Detect which cell encompasses the target text, then output its (X, Y) center coordinate. 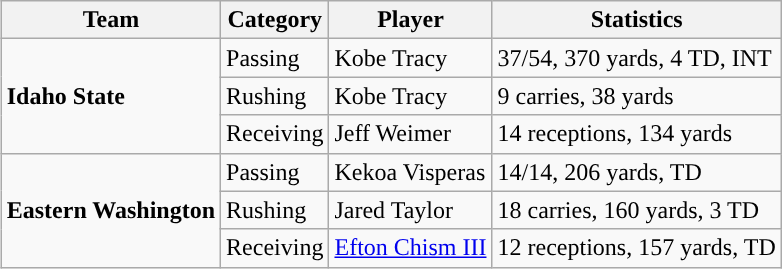
Kekoa Visperas (410, 172)
Jeff Weimer (410, 134)
Team (110, 20)
37/54, 370 yards, 4 TD, INT (636, 58)
Efton Chism III (410, 248)
14/14, 206 yards, TD (636, 172)
Category (275, 20)
9 carries, 38 yards (636, 96)
12 receptions, 157 yards, TD (636, 248)
Eastern Washington (110, 210)
Player (410, 20)
Jared Taylor (410, 210)
Statistics (636, 20)
Idaho State (110, 96)
18 carries, 160 yards, 3 TD (636, 210)
14 receptions, 134 yards (636, 134)
